Extract the (x, y) coordinate from the center of the cell holding the provided text.  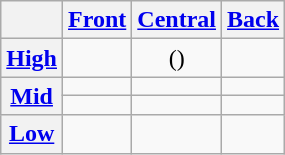
() (177, 58)
Low (32, 134)
Back (254, 20)
Front (98, 20)
Mid (32, 96)
High (32, 58)
Central (177, 20)
